Capture the cell that displays the provided text and extract its (x, y) central coordinate. 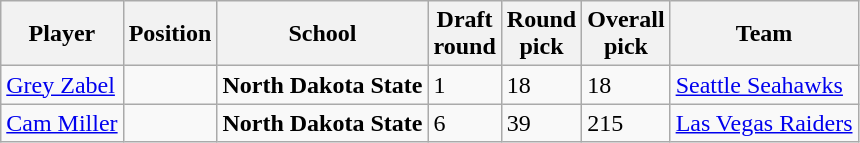
Cam Miller (62, 123)
School (322, 34)
Las Vegas Raiders (764, 123)
Grey Zabel (62, 85)
39 (541, 123)
Team (764, 34)
Player (62, 34)
1 (464, 85)
Roundpick (541, 34)
6 (464, 123)
215 (626, 123)
Overallpick (626, 34)
Draftround (464, 34)
Seattle Seahawks (764, 85)
Position (170, 34)
